For the text-containing cell, return its midpoint in (X, Y) coordinate format. 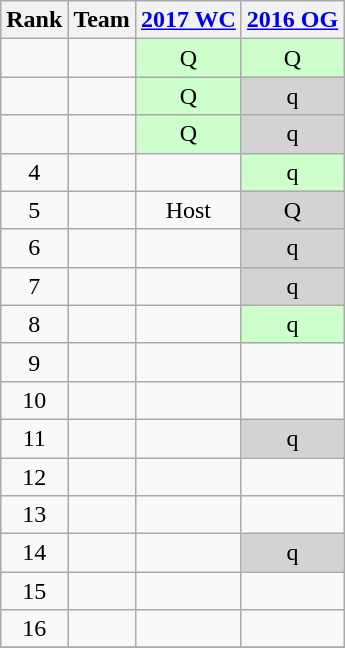
7 (34, 286)
11 (34, 438)
13 (34, 515)
5 (34, 210)
16 (34, 629)
8 (34, 324)
6 (34, 248)
9 (34, 362)
12 (34, 477)
Host (188, 210)
2016 OG (292, 20)
15 (34, 591)
10 (34, 400)
Rank (34, 20)
14 (34, 553)
Team (102, 20)
2017 WC (188, 20)
4 (34, 172)
